Extract the [x, y] coordinate from the center of the cell holding the provided text.  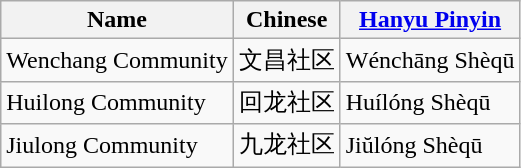
Name [117, 20]
Hanyu Pinyin [430, 20]
Jiŭlóng Shèqū [430, 146]
回龙社区 [286, 102]
文昌社区 [286, 60]
Huílóng Shèqū [430, 102]
九龙社区 [286, 146]
Jiulong Community [117, 146]
Wénchāng Shèqū [430, 60]
Wenchang Community [117, 60]
Huilong Community [117, 102]
Chinese [286, 20]
